Provide the [X, Y] coordinate of the cell's center where the given text is located.  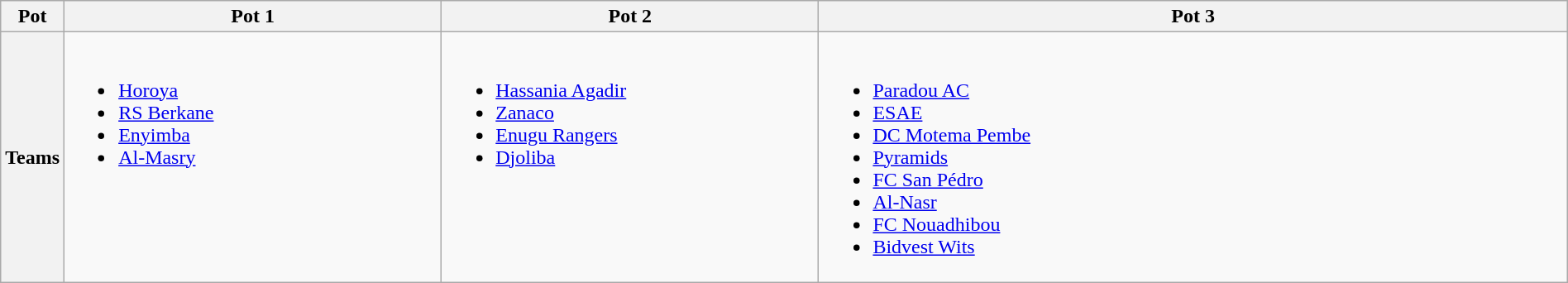
Pot 3 [1193, 17]
Teams [33, 157]
Horoya RS Berkane Enyimba Al-Masry [253, 157]
Pot 1 [253, 17]
Pot 2 [630, 17]
Paradou AC ESAE DC Motema Pembe Pyramids FC San Pédro Al-Nasr FC Nouadhibou Bidvest Wits [1193, 157]
Pot [33, 17]
Hassania Agadir Zanaco Enugu Rangers Djoliba [630, 157]
